Scan for the cell matching the given text and deliver its (X, Y) coordinate at center. 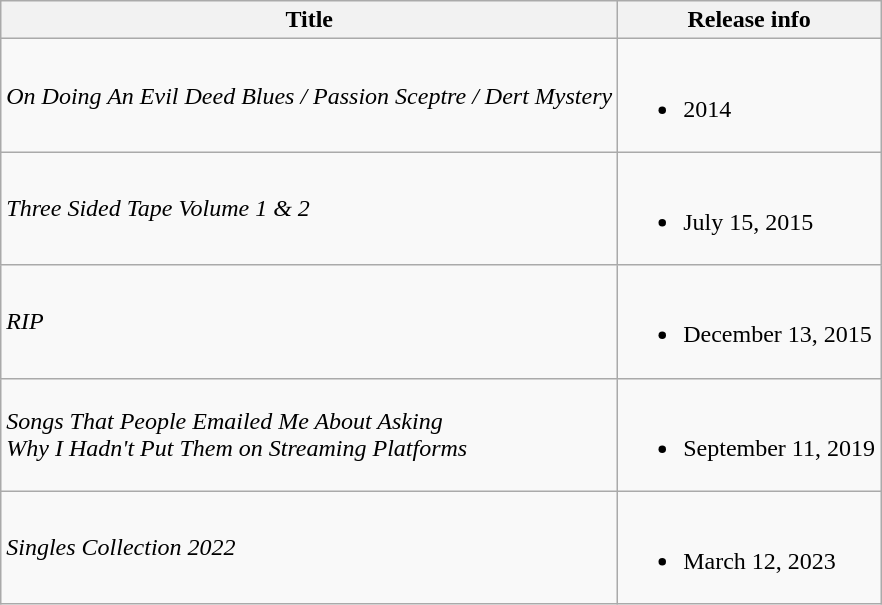
March 12, 2023 (750, 548)
Release info (750, 20)
Songs That People Emailed Me About Asking Why I Hadn't Put Them on Streaming Platforms (310, 434)
Singles Collection 2022 (310, 548)
December 13, 2015 (750, 322)
RIP (310, 322)
September 11, 2019 (750, 434)
2014 (750, 96)
On Doing An Evil Deed Blues / Passion Sceptre / Dert Mystery (310, 96)
Three Sided Tape Volume 1 & 2 (310, 208)
Title (310, 20)
July 15, 2015 (750, 208)
